Extract the (X, Y) coordinate from the center of the cell holding the provided text.  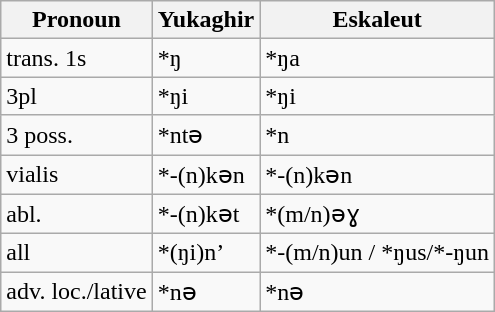
*-(m/n)un / *ŋus/*-ŋun (378, 253)
trans. 1s (76, 58)
all (76, 253)
*ntə (206, 135)
vialis (76, 174)
Pronoun (76, 20)
*n (378, 135)
3pl (76, 96)
*(m/n)əɣ (378, 214)
adv. loc./lative (76, 292)
*-(n)kət (206, 214)
*ŋ (206, 58)
Eskaleut (378, 20)
*ŋa (378, 58)
abl. (76, 214)
Yukaghir (206, 20)
3 poss. (76, 135)
*(ŋi)n’ (206, 253)
